Search for the cell housing the specified text and yield its [x, y] center coordinate. 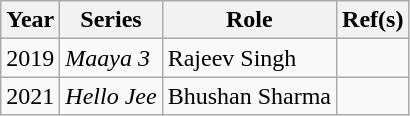
2021 [30, 96]
Year [30, 20]
Maaya 3 [111, 58]
Series [111, 20]
2019 [30, 58]
Ref(s) [373, 20]
Hello Jee [111, 96]
Role [249, 20]
Bhushan Sharma [249, 96]
Rajeev Singh [249, 58]
